Scan for the cell matching the given text and deliver its [x, y] coordinate at center. 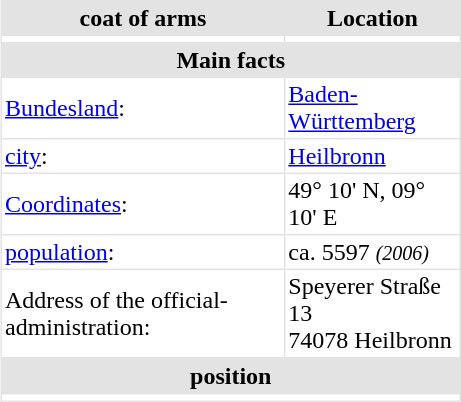
Address of the official-administration: [143, 314]
coat of arms [143, 18]
Location [372, 18]
ca. 5597 (2006) [372, 252]
Bundesland: [143, 108]
Coordinates: [143, 204]
Baden-Württemberg [372, 108]
city: [143, 156]
population: [143, 252]
Speyerer Straße 13 74078 Heilbronn [372, 314]
49° 10' N, 09° 10' E [372, 204]
Heilbronn [372, 156]
Main facts [231, 60]
position [231, 376]
